Identify which cell holds the provided text, then report its (x, y) central coordinate. 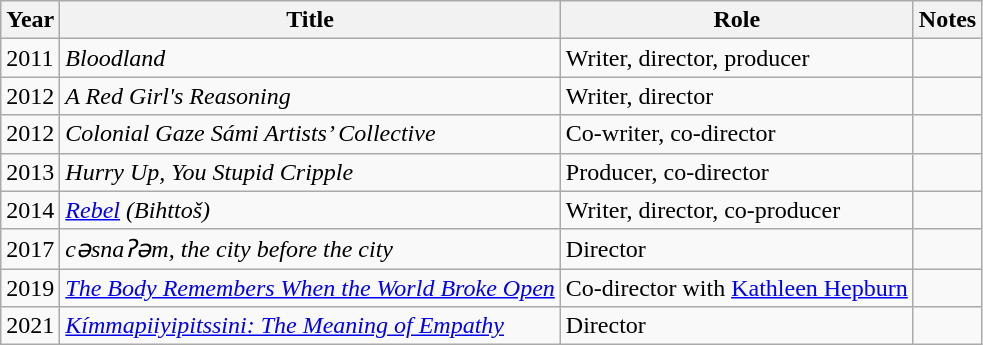
A Red Girl's Reasoning (310, 96)
2021 (30, 326)
Title (310, 20)
Colonial Gaze Sámi Artists’ Collective (310, 134)
Writer, director (736, 96)
Writer, director, producer (736, 58)
2013 (30, 172)
2019 (30, 288)
cəsnaʔəm, the city before the city (310, 249)
Hurry Up, You Stupid Cripple (310, 172)
2014 (30, 210)
Notes (947, 20)
Bloodland (310, 58)
2017 (30, 249)
Writer, director, co-producer (736, 210)
2011 (30, 58)
Rebel (Bihttoš) (310, 210)
Year (30, 20)
Co-writer, co-director (736, 134)
Kímmapiiyipitssini: The Meaning of Empathy (310, 326)
Producer, co-director (736, 172)
Co-director with Kathleen Hepburn (736, 288)
The Body Remembers When the World Broke Open (310, 288)
Role (736, 20)
